Return the [x, y] coordinate for the center point of the cell that contains the specified text.  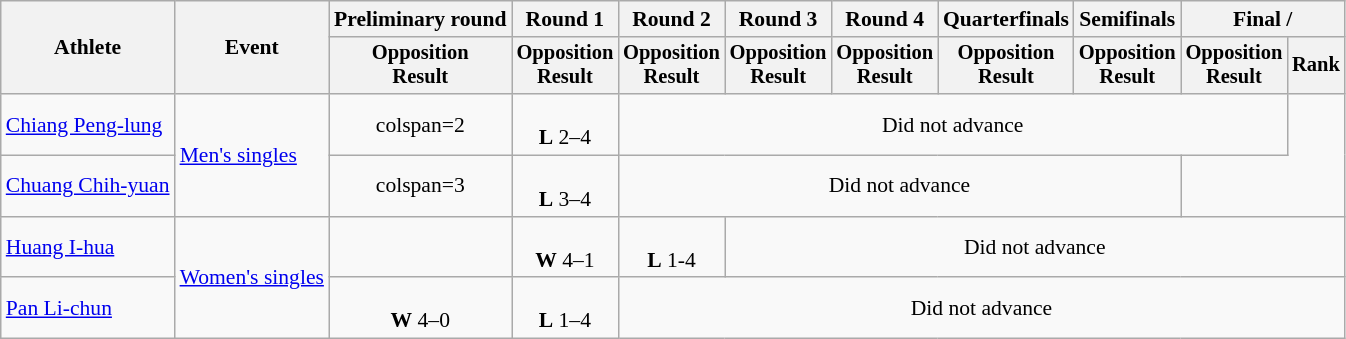
Event [252, 48]
Athlete [88, 48]
L 3–4 [566, 186]
L 1–4 [566, 308]
Chuang Chih-yuan [88, 186]
colspan=2 [420, 124]
Huang I-hua [88, 248]
colspan=3 [420, 186]
Women's singles [252, 278]
L 2–4 [566, 124]
Round 1 [566, 19]
Preliminary round [420, 19]
Round 2 [672, 19]
Rank [1316, 66]
Round 4 [884, 19]
Pan Li-chun [88, 308]
Men's singles [252, 155]
Chiang Peng-lung [88, 124]
W 4–0 [420, 308]
Round 3 [778, 19]
L 1-4 [672, 248]
Semifinals [1128, 19]
Final / [1263, 19]
W 4–1 [566, 248]
Quarterfinals [1006, 19]
